Provide the (x, y) coordinate of the cell's center where the given text is located.  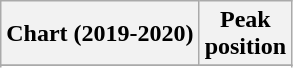
Peak position (245, 34)
Chart (2019-2020) (100, 34)
